Scan for the cell matching the given text and deliver its [X, Y] coordinate at center. 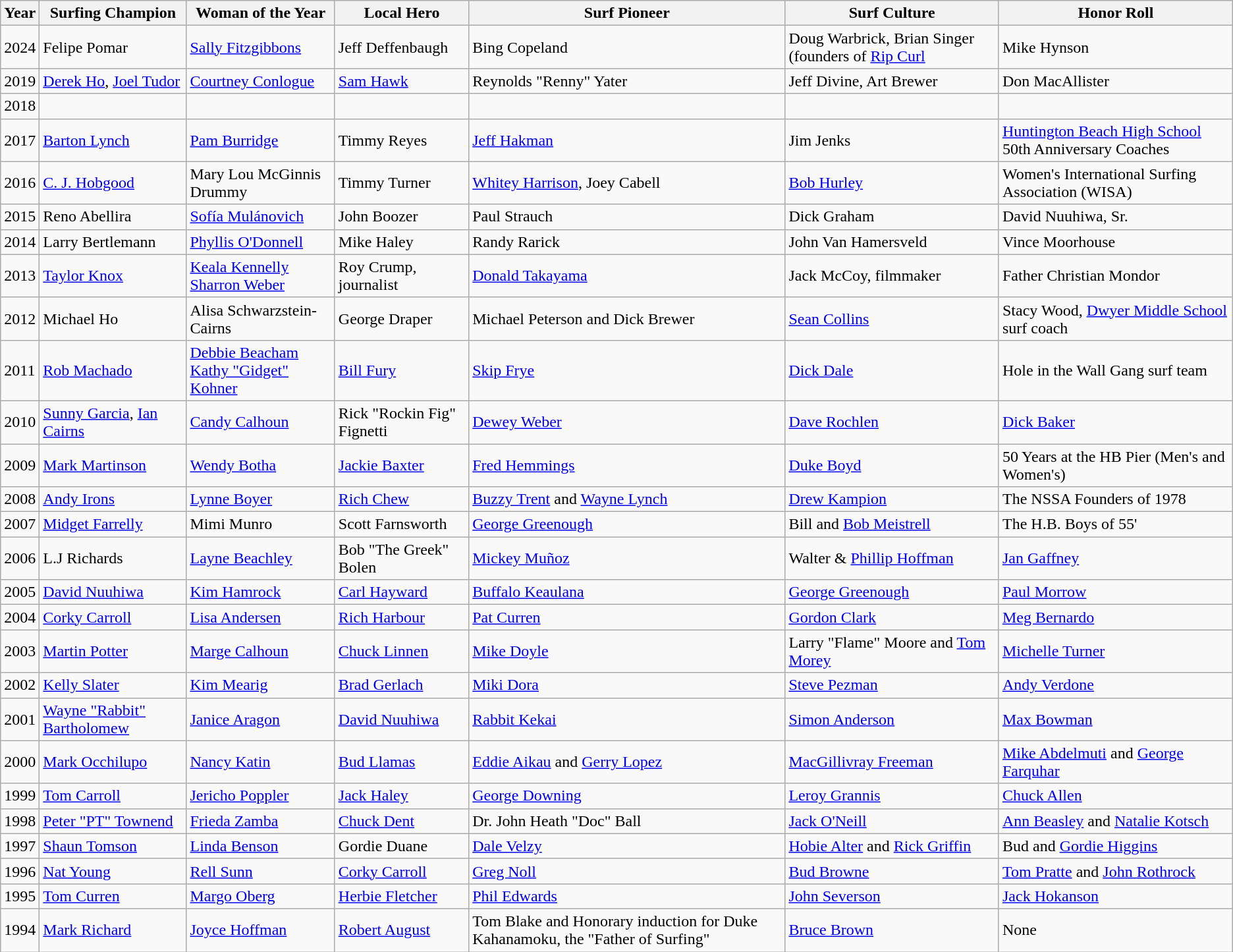
Larry "Flame" Moore and Tom Morey [892, 651]
1996 [20, 871]
Dr. John Heath "Doc" Ball [627, 821]
Meg Bernardo [1116, 617]
Doug Warbrick, Brian Singer (founders of Rip Curl [892, 47]
2000 [20, 762]
Larry Bertlemann [113, 242]
2012 [20, 319]
Jackie Baxter [402, 465]
2011 [20, 370]
Mary Lou McGinnis Drummy [261, 183]
Chuck Linnen [402, 651]
Mark Richard [113, 930]
Mike Haley [402, 242]
Paul Strauch [627, 217]
Rich Chew [402, 499]
The H.B. Boys of 55' [1116, 524]
Walter & Phillip Hoffman [892, 559]
Martin Potter [113, 651]
Women's International Surfing Association (WISA) [1116, 183]
Alisa Schwarzstein-Cairns [261, 319]
Gordon Clark [892, 617]
Dick Baker [1116, 422]
Dewey Weber [627, 422]
Jim Jenks [892, 140]
Dale Velzy [627, 846]
Bruce Brown [892, 930]
Kelly Slater [113, 685]
Bud Llamas [402, 762]
Andy Verdone [1116, 685]
Drew Kampion [892, 499]
Brad Gerlach [402, 685]
C. J. Hobgood [113, 183]
Margo Oberg [261, 896]
Vince Moorhouse [1116, 242]
Mickey Muñoz [627, 559]
The NSSA Founders of 1978 [1116, 499]
Timmy Turner [402, 183]
MacGillivray Freeman [892, 762]
50 Years at the HB Pier (Men's and Women's) [1116, 465]
Keala KennellySharron Weber [261, 275]
Layne Beachley [261, 559]
Lisa Andersen [261, 617]
Tom Pratte and John Rothrock [1116, 871]
Don MacAllister [1116, 81]
2016 [20, 183]
Michael Ho [113, 319]
Felipe Pomar [113, 47]
1994 [20, 930]
Ann Beasley and Natalie Kotsch [1116, 821]
John Severson [892, 896]
Skip Frye [627, 370]
Wayne "Rabbit" Bartholomew [113, 719]
Max Bowman [1116, 719]
Nancy Katin [261, 762]
Reno Abellira [113, 217]
Mike Abdelmuti and George Farquhar [1116, 762]
2019 [20, 81]
Buffalo Keaulana [627, 592]
John Boozer [402, 217]
George Draper [402, 319]
Midget Farrelly [113, 524]
Kim Mearig [261, 685]
Bud and Gordie Higgins [1116, 846]
2017 [20, 140]
Tom Carroll [113, 796]
L.J Richards [113, 559]
Buzzy Trent and Wayne Lynch [627, 499]
Woman of the Year [261, 13]
2010 [20, 422]
Surf Pioneer [627, 13]
Wendy Botha [261, 465]
Barton Lynch [113, 140]
2002 [20, 685]
Sunny Garcia, Ian Cairns [113, 422]
Andy Irons [113, 499]
George Downing [627, 796]
Jeff Hakman [627, 140]
Gordie Duane [402, 846]
2003 [20, 651]
Michael Peterson and Dick Brewer [627, 319]
Bill and Bob Meistrell [892, 524]
Mike Hynson [1116, 47]
Courtney Conlogue [261, 81]
Huntington Beach High School 50th Anniversary Coaches [1116, 140]
Greg Noll [627, 871]
Jack O'Neill [892, 821]
Pam Burridge [261, 140]
1999 [20, 796]
2006 [20, 559]
Marge Calhoun [261, 651]
Local Hero [402, 13]
Candy Calhoun [261, 422]
1998 [20, 821]
Paul Morrow [1116, 592]
2008 [20, 499]
Miki Dora [627, 685]
Bill Fury [402, 370]
Mimi Munro [261, 524]
Janice Aragon [261, 719]
Bing Copeland [627, 47]
Peter "PT" Townend [113, 821]
2024 [20, 47]
Rob Machado [113, 370]
Phil Edwards [627, 896]
Jeff Divine, Art Brewer [892, 81]
Reynolds "Renny" Yater [627, 81]
Mark Martinson [113, 465]
Rabbit Kekai [627, 719]
Father Christian Mondor [1116, 275]
2009 [20, 465]
Hobie Alter and Rick Griffin [892, 846]
Tom Blake and Honorary induction for Duke Kahanamoku, the "Father of Surfing" [627, 930]
Kim Hamrock [261, 592]
Eddie Aikau and Gerry Lopez [627, 762]
2001 [20, 719]
Joyce Hoffman [261, 930]
Jericho Poppler [261, 796]
Shaun Tomson [113, 846]
Timmy Reyes [402, 140]
Bud Browne [892, 871]
Sean Collins [892, 319]
2004 [20, 617]
Mark Occhilupo [113, 762]
Steve Pezman [892, 685]
Chuck Allen [1116, 796]
Whitey Harrison, Joey Cabell [627, 183]
David Nuuhiwa, Sr. [1116, 217]
Surfing Champion [113, 13]
Jack McCoy, filmmaker [892, 275]
2005 [20, 592]
Tom Curren [113, 896]
Rich Harbour [402, 617]
Honor Roll [1116, 13]
2015 [20, 217]
Stacy Wood, Dwyer Middle School surf coach [1116, 319]
Simon Anderson [892, 719]
Jeff Deffenbaugh [402, 47]
Fred Hemmings [627, 465]
2014 [20, 242]
Dick Dale [892, 370]
Phyllis O'Donnell [261, 242]
Surf Culture [892, 13]
1997 [20, 846]
Randy Rarick [627, 242]
Taylor Knox [113, 275]
Hole in the Wall Gang surf team [1116, 370]
Rick "Rockin Fig" Fignetti [402, 422]
Sofía Mulánovich [261, 217]
Donald Takayama [627, 275]
Duke Boyd [892, 465]
Roy Crump, journalist [402, 275]
Year [20, 13]
Michelle Turner [1116, 651]
Linda Benson [261, 846]
Derek Ho, Joel Tudor [113, 81]
Mike Doyle [627, 651]
Herbie Fletcher [402, 896]
Sally Fitzgibbons [261, 47]
Scott Farnsworth [402, 524]
Sam Hawk [402, 81]
2018 [20, 106]
1995 [20, 896]
Nat Young [113, 871]
Bob "The Greek" Bolen [402, 559]
John Van Hamersveld [892, 242]
Robert August [402, 930]
Chuck Dent [402, 821]
Rell Sunn [261, 871]
Lynne Boyer [261, 499]
Dave Rochlen [892, 422]
Jan Gaffney [1116, 559]
Carl Hayward [402, 592]
Frieda Zamba [261, 821]
Bob Hurley [892, 183]
2007 [20, 524]
2013 [20, 275]
Leroy Grannis [892, 796]
None [1116, 930]
Pat Curren [627, 617]
Dick Graham [892, 217]
Jack Hokanson [1116, 896]
Jack Haley [402, 796]
Debbie BeachamKathy "Gidget" Kohner [261, 370]
